Identify which cell holds the provided text, then report its [X, Y] central coordinate. 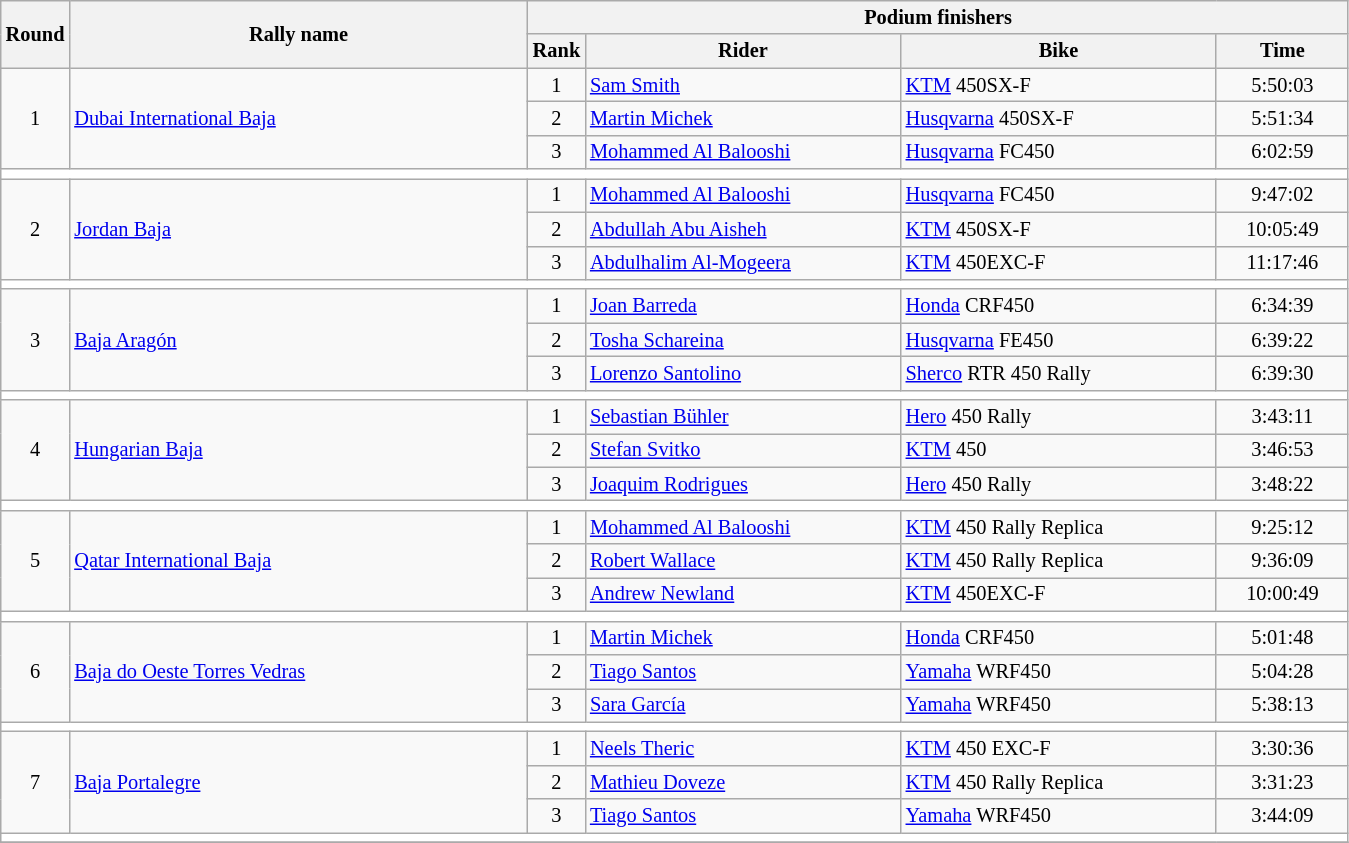
5:50:03 [1282, 85]
Lorenzo Santolino [743, 373]
Husqvarna 450SX-F [1059, 118]
Round [36, 34]
10:05:49 [1282, 229]
6 [36, 672]
Abdullah Abu Aisheh [743, 229]
Abdulhalim Al-Mogeera [743, 263]
Stefan Svitko [743, 450]
3:30:36 [1282, 748]
5:01:48 [1282, 638]
3:31:23 [1282, 782]
7 [36, 782]
Baja do Oeste Torres Vedras [298, 672]
9:25:12 [1282, 527]
Rank [556, 51]
9:36:09 [1282, 561]
Qatar International Baja [298, 560]
Husqvarna FE450 [1059, 340]
4 [36, 450]
KTM 450 [1059, 450]
Hungarian Baja [298, 450]
Tosha Schareina [743, 340]
6:02:59 [1282, 152]
Sam Smith [743, 85]
3:46:53 [1282, 450]
6:39:22 [1282, 340]
Podium finishers [938, 17]
5:38:13 [1282, 705]
Sebastian Bühler [743, 417]
Jordan Baja [298, 228]
10:00:49 [1282, 594]
3:44:09 [1282, 816]
Joan Barreda [743, 306]
Time [1282, 51]
5 [36, 560]
KTM 450 EXC-F [1059, 748]
6:34:39 [1282, 306]
3:48:22 [1282, 484]
Neels Theric [743, 748]
Mathieu Doveze [743, 782]
Rider [743, 51]
9:47:02 [1282, 195]
Dubai International Baja [298, 118]
Baja Portalegre [298, 782]
Baja Aragón [298, 340]
Robert Wallace [743, 561]
Andrew Newland [743, 594]
6:39:30 [1282, 373]
Rally name [298, 34]
11:17:46 [1282, 263]
Joaquim Rodrigues [743, 484]
Sara García [743, 705]
3:43:11 [1282, 417]
Bike [1059, 51]
5:04:28 [1282, 671]
5:51:34 [1282, 118]
Sherco RTR 450 Rally [1059, 373]
